From the cell containing the given text, extract its center point as [x, y] coordinate. 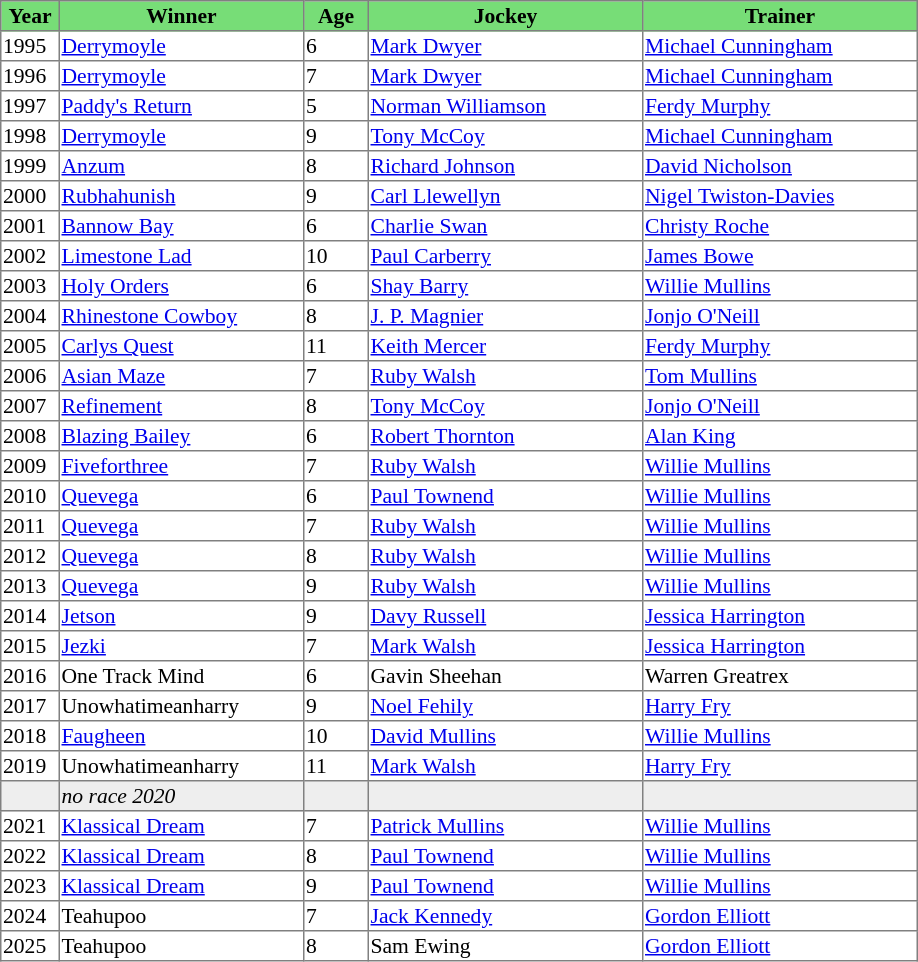
2005 [30, 346]
Norman Williamson [505, 106]
Jetson [181, 616]
Alan King [780, 436]
Age [336, 16]
2003 [30, 286]
1997 [30, 106]
2001 [30, 226]
2009 [30, 466]
2010 [30, 496]
2021 [30, 826]
David Mullins [505, 736]
Nigel Twiston-Davies [780, 196]
Fiveforthree [181, 466]
2006 [30, 376]
Refinement [181, 406]
2018 [30, 736]
Robert Thornton [505, 436]
Rubhahunish [181, 196]
Asian Maze [181, 376]
Paddy's Return [181, 106]
2024 [30, 916]
David Nicholson [780, 166]
2016 [30, 676]
Jezki [181, 646]
Anzum [181, 166]
2015 [30, 646]
2019 [30, 766]
2000 [30, 196]
One Track Mind [181, 676]
1999 [30, 166]
Christy Roche [780, 226]
Carlys Quest [181, 346]
Bannow Bay [181, 226]
2022 [30, 856]
2007 [30, 406]
Davy Russell [505, 616]
Richard Johnson [505, 166]
Tom Mullins [780, 376]
Patrick Mullins [505, 826]
1998 [30, 136]
2017 [30, 706]
2023 [30, 886]
2013 [30, 586]
2008 [30, 436]
5 [336, 106]
Carl Llewellyn [505, 196]
Keith Mercer [505, 346]
1996 [30, 76]
2012 [30, 556]
2004 [30, 316]
2025 [30, 946]
2011 [30, 526]
no race 2020 [181, 796]
J. P. Magnier [505, 316]
Charlie Swan [505, 226]
Sam Ewing [505, 946]
1995 [30, 46]
2002 [30, 256]
James Bowe [780, 256]
Gavin Sheehan [505, 676]
Shay Barry [505, 286]
2014 [30, 616]
Paul Carberry [505, 256]
Limestone Lad [181, 256]
Winner [181, 16]
Jockey [505, 16]
Noel Fehily [505, 706]
Faugheen [181, 736]
Holy Orders [181, 286]
Trainer [780, 16]
Year [30, 16]
Jack Kennedy [505, 916]
Rhinestone Cowboy [181, 316]
Blazing Bailey [181, 436]
Warren Greatrex [780, 676]
